Return (X, Y) of the center of cell containing provided text 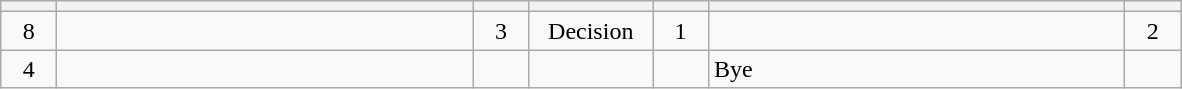
Bye (917, 69)
2 (1153, 31)
Decision (591, 31)
8 (29, 31)
1 (680, 31)
3 (501, 31)
4 (29, 69)
